Detect which cell encompasses the target text, then output its (x, y) center coordinate. 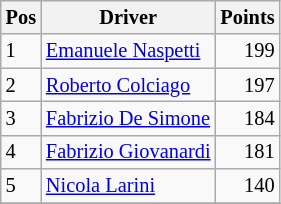
140 (247, 186)
184 (247, 118)
1 (21, 51)
Fabrizio Giovanardi (128, 152)
Pos (21, 17)
Emanuele Naspetti (128, 51)
Roberto Colciago (128, 85)
3 (21, 118)
Points (247, 17)
Nicola Larini (128, 186)
199 (247, 51)
Driver (128, 17)
5 (21, 186)
2 (21, 85)
181 (247, 152)
Fabrizio De Simone (128, 118)
197 (247, 85)
4 (21, 152)
